Provide the [x, y] coordinate of the cell's center where the given text is located.  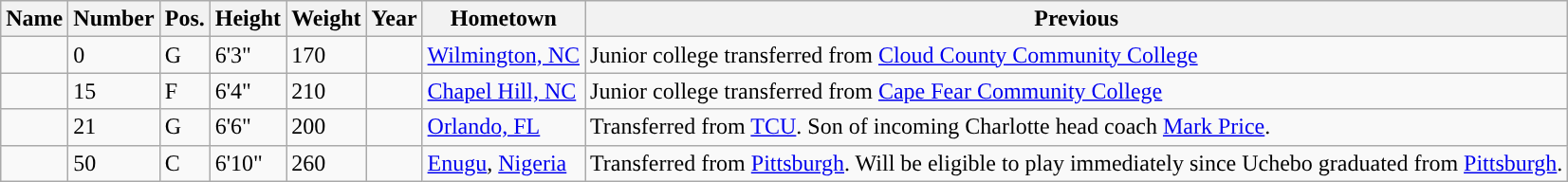
Number [114, 19]
Junior college transferred from Cloud County Community College [1077, 55]
C [184, 163]
50 [114, 163]
Pos. [184, 19]
Enugu, Nigeria [503, 163]
Height [248, 19]
170 [326, 55]
Hometown [503, 19]
Transferred from TCU. Son of incoming Charlotte head coach Mark Price. [1077, 127]
210 [326, 91]
6'3" [248, 55]
Junior college transferred from Cape Fear Community College [1077, 91]
260 [326, 163]
21 [114, 127]
Year [395, 19]
0 [114, 55]
Previous [1077, 19]
Wilmington, NC [503, 55]
Orlando, FL [503, 127]
Chapel Hill, NC [503, 91]
F [184, 91]
6'6" [248, 127]
200 [326, 127]
Transferred from Pittsburgh. Will be eligible to play immediately since Uchebo graduated from Pittsburgh. [1077, 163]
15 [114, 91]
6'10" [248, 163]
Name [34, 19]
Weight [326, 19]
6'4" [248, 91]
